Identify which cell holds the provided text, then report its [x, y] central coordinate. 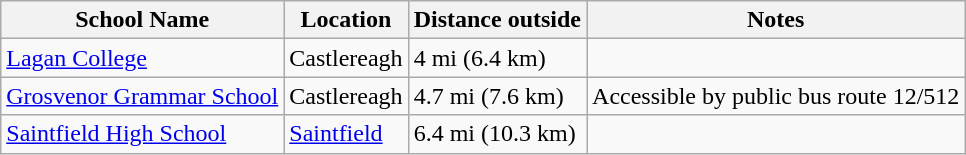
School Name [142, 20]
Lagan College [142, 58]
Notes [776, 20]
Location [346, 20]
Saintfield High School [142, 134]
Grosvenor Grammar School [142, 96]
4.7 mi (7.6 km) [497, 96]
Distance outside [497, 20]
4 mi (6.4 km) [497, 58]
Accessible by public bus route 12/512 [776, 96]
Saintfield [346, 134]
6.4 mi (10.3 km) [497, 134]
